Search for the cell housing the specified text and yield its [X, Y] center coordinate. 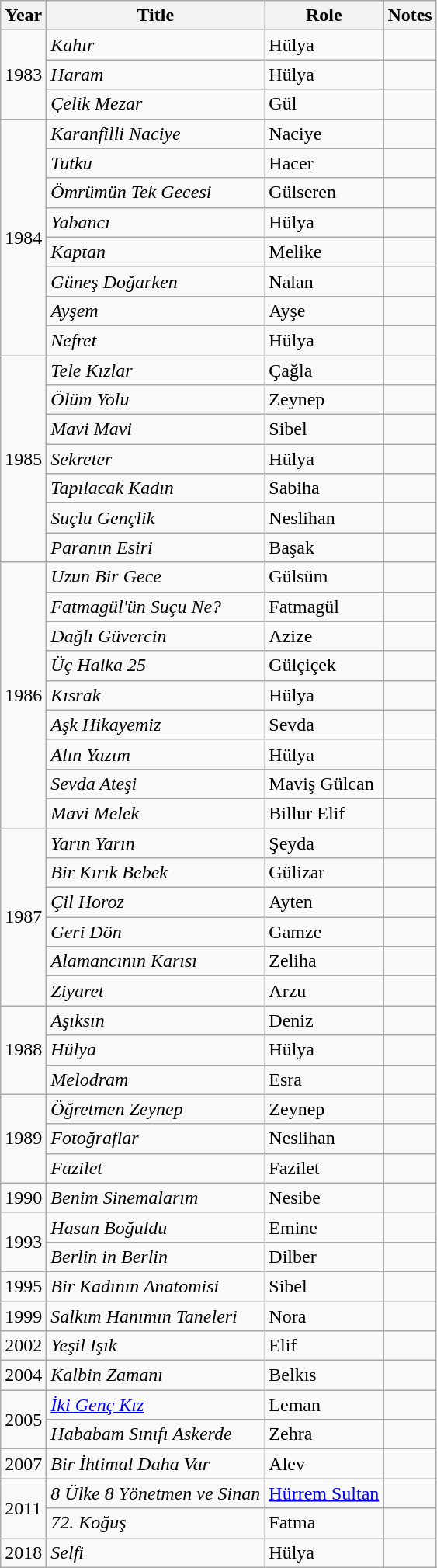
2018 [23, 1552]
1985 [23, 459]
Dilber [324, 1257]
Aşıksın [155, 1020]
Çağla [324, 370]
Azize [324, 636]
Uzun Bir Gece [155, 577]
Gamze [324, 932]
Fotoğraflar [155, 1139]
Şeyda [324, 843]
1995 [23, 1286]
Üç Halka 25 [155, 666]
Emine [324, 1227]
Kısrak [155, 695]
1986 [23, 696]
Alamancının Karısı [155, 961]
Elif [324, 1346]
1993 [23, 1242]
Güneş Doğarken [155, 281]
Sekreter [155, 459]
Mavi Melek [155, 813]
1990 [23, 1198]
Tapılacak Kadın [155, 488]
Aşk Hikayemiz [155, 725]
1987 [23, 916]
Ziyaret [155, 991]
Ölüm Yolu [155, 400]
Bir Kırık Bebek [155, 873]
1988 [23, 1050]
Zehra [324, 1434]
Esra [324, 1080]
Gülseren [324, 193]
Bir İhtimal Daha Var [155, 1464]
Çil Horoz [155, 902]
Alev [324, 1464]
Role [324, 16]
Karanfilli Naciye [155, 134]
Haram [155, 75]
Hacer [324, 163]
1984 [23, 237]
Kaptan [155, 252]
Kalbin Zamanı [155, 1375]
Yeşil Işık [155, 1346]
Tele Kızlar [155, 370]
Ömrümün Tek Gecesi [155, 193]
2004 [23, 1375]
Fatmagül [324, 607]
Yabancı [155, 222]
2011 [23, 1508]
Yarın Yarın [155, 843]
Dağlı Güvercin [155, 636]
Hababam Sınıfı Askerde [155, 1434]
Benim Sinemalarım [155, 1198]
8 Ülke 8 Yönetmen ve Sinan [155, 1493]
Geri Dön [155, 932]
Sabiha [324, 488]
Tutku [155, 163]
Maviş Gülcan [324, 784]
72. Koğuş [155, 1523]
Nora [324, 1316]
Salkım Hanımın Taneleri [155, 1316]
Zeliha [324, 961]
Öğretmen Zeynep [155, 1109]
Sevda Ateşi [155, 784]
Billur Elif [324, 813]
Sevda [324, 725]
Hürrem Sultan [324, 1493]
Fatmagül'ün Suçu Ne? [155, 607]
1999 [23, 1316]
Notes [410, 16]
Gülçiçek [324, 666]
Nesibe [324, 1198]
Leman [324, 1405]
2002 [23, 1346]
Berlin in Berlin [155, 1257]
Melodram [155, 1080]
Gül [324, 104]
Fatma [324, 1523]
Arzu [324, 991]
Nefret [155, 340]
Belkıs [324, 1375]
Ayşem [155, 311]
Hasan Boğuldu [155, 1227]
2005 [23, 1420]
Gülsüm [324, 577]
Ayten [324, 902]
1989 [23, 1139]
Melike [324, 252]
Alın Yazım [155, 754]
Nalan [324, 281]
İki Genç Kız [155, 1405]
Suçlu Gençlik [155, 518]
Çelik Mezar [155, 104]
Gülizar [324, 873]
Kahır [155, 45]
Deniz [324, 1020]
Mavi Mavi [155, 429]
Selfi [155, 1552]
Title [155, 16]
Ayşe [324, 311]
2007 [23, 1464]
Year [23, 16]
Paranın Esiri [155, 548]
1983 [23, 75]
Bir Kadının Anatomisi [155, 1286]
Başak [324, 548]
Naciye [324, 134]
